Find where the given text appears and provide that cell's center as (x, y) coordinate. 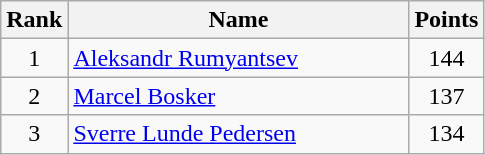
2 (34, 96)
Name (238, 20)
1 (34, 58)
137 (446, 96)
Marcel Bosker (238, 96)
3 (34, 134)
Aleksandr Rumyantsev (238, 58)
Sverre Lunde Pedersen (238, 134)
134 (446, 134)
Points (446, 20)
Rank (34, 20)
144 (446, 58)
